From the cell containing the given text, extract its center point as (X, Y) coordinate. 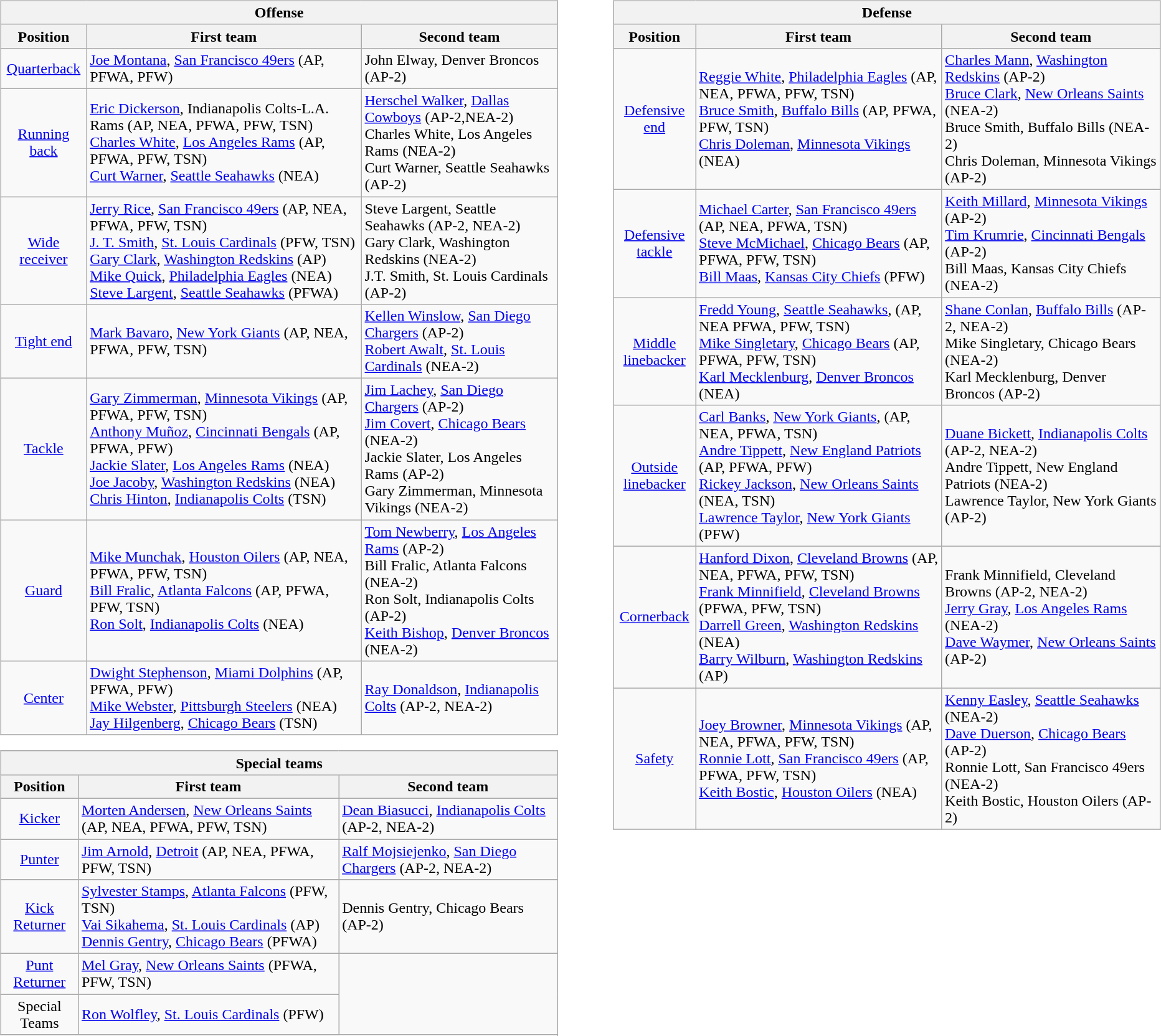
Dean Biasucci, Indianapolis Colts (AP-2, NEA-2) (448, 818)
Sylvester Stamps, Atlanta Falcons (PFW, TSN) Vai Sikahema, St. Louis Cardinals (AP) Dennis Gentry, Chicago Bears (PFWA) (208, 916)
Dennis Gentry, Chicago Bears (AP-2) (448, 916)
Defensive tackle (655, 243)
Shane Conlan, Buffalo Bills (AP-2, NEA-2) Mike Singletary, Chicago Bears (NEA-2) Karl Mecklenburg, Denver Broncos (AP-2) (1051, 351)
Defense (887, 12)
Guard (44, 590)
Ray Donaldson, Indianapolis Colts (AP-2, NEA-2) (460, 699)
Tom Newberry, Los Angeles Rams (AP-2) Bill Fralic, Atlanta Falcons (NEA-2) Ron Solt, Indianapolis Colts (AP-2) Keith Bishop, Denver Broncos (NEA-2) (460, 590)
Morten Andersen, New Orleans Saints (AP, NEA, PFWA, PFW, TSN) (208, 818)
Middle linebacker (655, 351)
Tackle (44, 450)
Tight end (44, 341)
Dwight Stephenson, Miami Dolphins (AP, PFWA, PFW) Mike Webster, Pittsburgh Steelers (NEA) Jay Hilgenberg, Chicago Bears (TSN) (224, 699)
Fredd Young, Seattle Seahawks, (AP, NEA PFWA, PFW, TSN) Mike Singletary, Chicago Bears (AP, PFWA, PFW, TSN) Karl Mecklenburg, Denver Broncos (NEA) (818, 351)
Joe Montana, San Francisco 49ers (AP, PFWA, PFW) (224, 68)
Special Teams (39, 1015)
Mel Gray, New Orleans Saints (PFWA, PFW, TSN) (208, 974)
John Elway, Denver Broncos (AP-2) (460, 68)
Punter (39, 859)
Duane Bickett, Indianapolis Colts (AP-2, NEA-2) Andre Tippett, New England Patriots (NEA-2) Lawrence Taylor, New York Giants (AP-2) (1051, 476)
Michael Carter, San Francisco 49ers (AP, NEA, PFWA, TSN) Steve McMichael, Chicago Bears (AP, PFWA, PFW, TSN) Bill Maas, Kansas City Chiefs (PFW) (818, 243)
Ralf Mojsiejenko, San Diego Chargers (AP-2, NEA-2) (448, 859)
Keith Millard, Minnesota Vikings (AP-2) Tim Krumrie, Cincinnati Bengals (AP-2) Bill Maas, Kansas City Chiefs (NEA-2) (1051, 243)
Joey Browner, Minnesota Vikings (AP, NEA, PFWA, PFW, TSN) Ronnie Lott, San Francisco 49ers (AP, PFWA, PFW, TSN) Keith Bostic, Houston Oilers (NEA) (818, 758)
Outside linebacker (655, 476)
Frank Minnifield, Cleveland Browns (AP-2, NEA-2) Jerry Gray, Los Angeles Rams (NEA-2) Dave Waymer, New Orleans Saints (AP-2) (1051, 618)
Steve Largent, Seattle Seahawks (AP-2, NEA-2) Gary Clark, Washington Redskins (NEA-2) J.T. Smith, St. Louis Cardinals (AP-2) (460, 250)
Quarterback (44, 68)
Herschel Walker, Dallas Cowboys (AP-2,NEA-2) Charles White, Los Angeles Rams (NEA-2) Curt Warner, Seattle Seahawks (AP-2) (460, 142)
Special teams (279, 763)
Offense (279, 12)
Kicker (39, 818)
Mark Bavaro, New York Giants (AP, NEA, PFWA, PFW, TSN) (224, 341)
Cornerback (655, 618)
Wide receiver (44, 250)
Center (44, 699)
Mike Munchak, Houston Oilers (AP, NEA, PFWA, PFW, TSN) Bill Fralic, Atlanta Falcons (AP, PFWA, PFW, TSN) Ron Solt, Indianapolis Colts (NEA) (224, 590)
Jim Arnold, Detroit (AP, NEA, PFWA, PFW, TSN) (208, 859)
Running back (44, 142)
Ron Wolfley, St. Louis Cardinals (PFW) (208, 1015)
Safety (655, 758)
Defensive end (655, 118)
Reggie White, Philadelphia Eagles (AP, NEA, PFWA, PFW, TSN) Bruce Smith, Buffalo Bills (AP, PFWA, PFW, TSN) Chris Doleman, Minnesota Vikings (NEA) (818, 118)
Punt Returner (39, 974)
Kick Returner (39, 916)
Kellen Winslow, San Diego Chargers (AP-2) Robert Awalt, St. Louis Cardinals (NEA-2) (460, 341)
